Return (X, Y) of the center of cell containing provided text 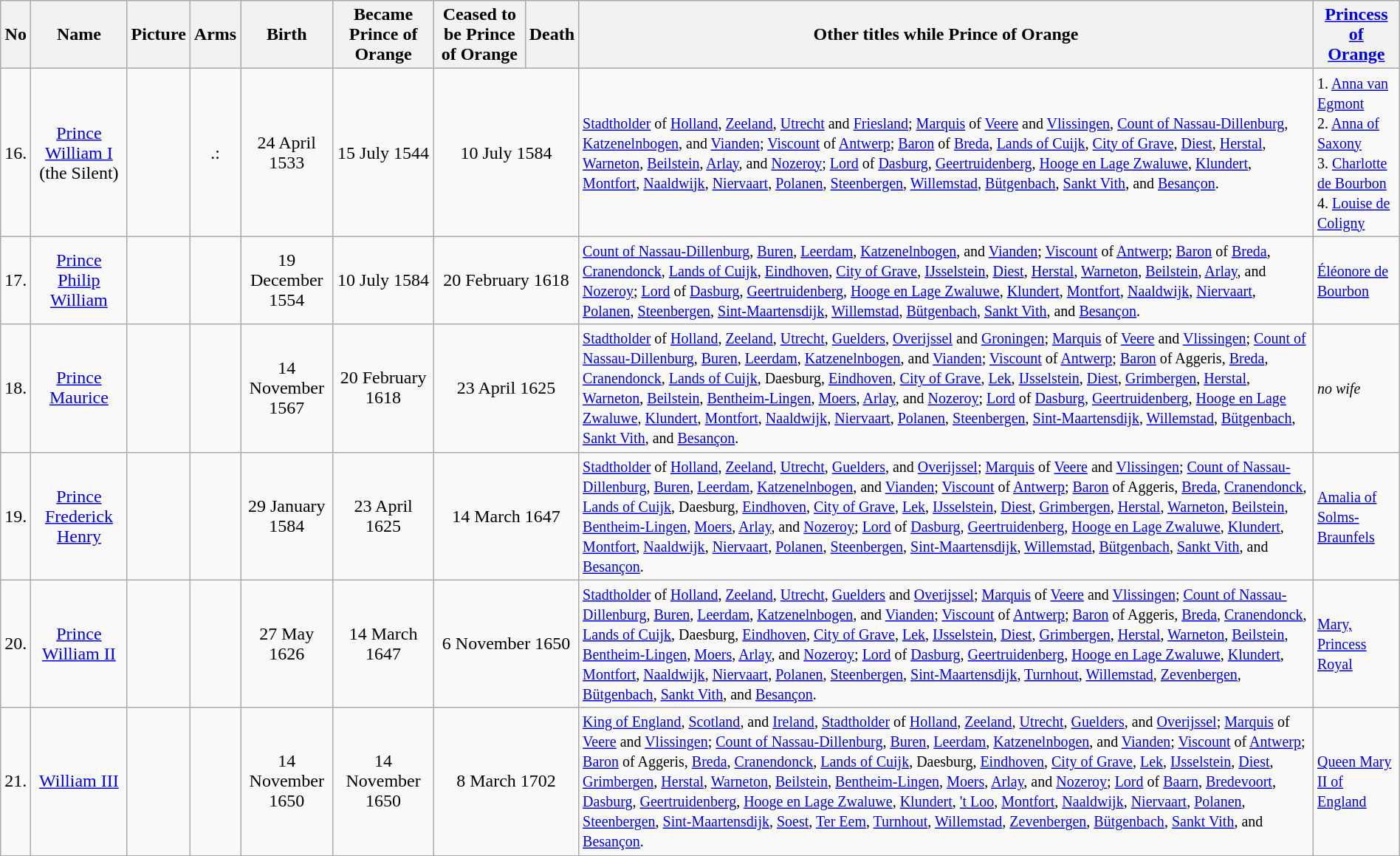
Prince Maurice (79, 388)
19. (16, 516)
William III (79, 781)
Birth (286, 35)
no wife (1356, 388)
Prince Philip William (79, 281)
Prince William I (the Silent) (79, 152)
29 January 1584 (286, 516)
No (16, 35)
Became Prince of Orange (384, 35)
Picture (158, 35)
Death (552, 35)
27 May 1626 (286, 644)
1. Anna van Egmont2. Anna of Saxony3. Charlotte de Bourbon4. Louise de Coligny (1356, 152)
Name (79, 35)
Prince William II (79, 644)
Amalia of Solms-Braunfels (1356, 516)
Queen Mary II of England (1356, 781)
PrincessofOrange (1356, 35)
24 April 1533 (286, 152)
16. (16, 152)
Arms (215, 35)
8 March 1702 (506, 781)
Mary, Princess Royal (1356, 644)
19 December 1554 (286, 281)
Other titles while Prince of Orange (947, 35)
.: (215, 152)
Prince Frederick Henry (79, 516)
Éléonore de Bourbon (1356, 281)
20. (16, 644)
15 July 1544 (384, 152)
14 November 1567 (286, 388)
17. (16, 281)
6 November 1650 (506, 644)
Ceased to be Prince of Orange (479, 35)
21. (16, 781)
18. (16, 388)
